Extract the (x, y) coordinate from the center of the cell holding the provided text.  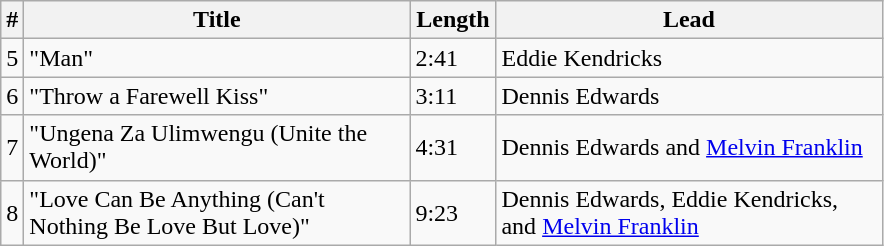
"Ungena Za Ulimwengu (Unite the World)" (217, 148)
Eddie Kendricks (689, 58)
Lead (689, 20)
Title (217, 20)
Dennis Edwards (689, 96)
7 (12, 148)
Dennis Edwards, Eddie Kendricks, and Melvin Franklin (689, 212)
3:11 (453, 96)
4:31 (453, 148)
Length (453, 20)
"Man" (217, 58)
# (12, 20)
"Love Can Be Anything (Can't Nothing Be Love But Love)" (217, 212)
6 (12, 96)
8 (12, 212)
2:41 (453, 58)
9:23 (453, 212)
"Throw a Farewell Kiss" (217, 96)
5 (12, 58)
Dennis Edwards and Melvin Franklin (689, 148)
